Return (x, y) of the center of cell containing provided text 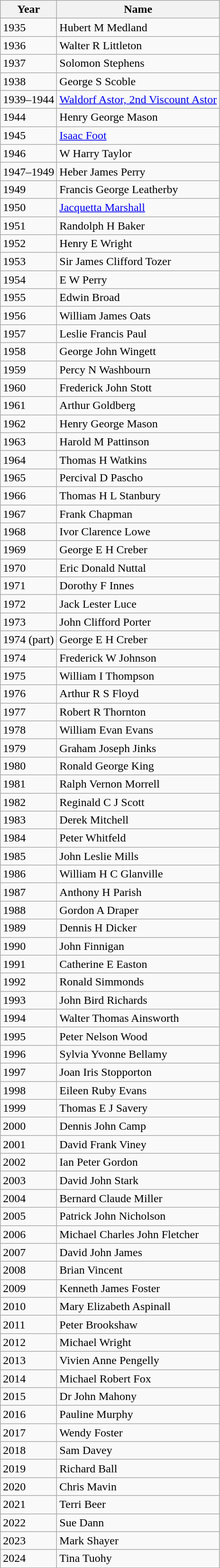
1955 (28, 298)
Pauline Murphy (138, 1415)
2010 (28, 1306)
Sir James Clifford Tozer (138, 262)
Ivor Clarence Lowe (138, 532)
Arthur Goldberg (138, 406)
Ronald Simmonds (138, 982)
John Finnigan (138, 946)
Isaac Foot (138, 135)
2005 (28, 1216)
Ralph Vernon Morrell (138, 784)
2009 (28, 1288)
Brian Vincent (138, 1270)
Thomas E J Savery (138, 1108)
Derek Mitchell (138, 820)
William James Oats (138, 316)
Michael Wright (138, 1342)
Dorothy F Innes (138, 586)
Michael Robert Fox (138, 1379)
John Bird Richards (138, 1000)
George S Scoble (138, 81)
2020 (28, 1487)
1974 (part) (28, 640)
1978 (28, 730)
Heber James Perry (138, 171)
1952 (28, 244)
Vivien Anne Pengelly (138, 1360)
David Frank Viney (138, 1144)
Solomon Stephens (138, 63)
Edwin Broad (138, 298)
Reginald C J Scott (138, 802)
1975 (28, 676)
2003 (28, 1180)
Terri Beer (138, 1505)
1977 (28, 712)
John Leslie Mills (138, 856)
2014 (28, 1379)
Wendy Foster (138, 1433)
1946 (28, 153)
Percival D Pascho (138, 478)
1971 (28, 586)
1972 (28, 604)
1953 (28, 262)
2006 (28, 1234)
Thomas H Watkins (138, 460)
1966 (28, 496)
Walter R Littleton (138, 45)
1958 (28, 352)
1947–1949 (28, 171)
Tina Tuohy (138, 1559)
Jack Lester Luce (138, 604)
2008 (28, 1270)
Thomas H L Stanbury (138, 496)
Gordon A Draper (138, 910)
1989 (28, 928)
Michael Charles John Fletcher (138, 1234)
Frederick W Johnson (138, 658)
Chris Mavin (138, 1487)
2007 (28, 1252)
Francis George Leatherby (138, 189)
2021 (28, 1505)
1970 (28, 568)
George John Wingett (138, 352)
Richard Ball (138, 1469)
1973 (28, 622)
Leslie Francis Paul (138, 334)
Anthony H Parish (138, 892)
2004 (28, 1198)
1995 (28, 1036)
1964 (28, 460)
Frederick John Stott (138, 388)
1988 (28, 910)
2013 (28, 1360)
1938 (28, 81)
2012 (28, 1342)
John Clifford Porter (138, 622)
2001 (28, 1144)
Henry E Wright (138, 244)
Arthur R S Floyd (138, 694)
1994 (28, 1018)
Sue Dann (138, 1523)
1980 (28, 766)
1996 (28, 1054)
Robert R Thornton (138, 712)
E W Perry (138, 280)
1974 (28, 658)
Dr John Mahony (138, 1397)
2002 (28, 1162)
1937 (28, 63)
1998 (28, 1090)
1956 (28, 316)
1944 (28, 117)
2022 (28, 1523)
1968 (28, 532)
1969 (28, 550)
1950 (28, 207)
Year (28, 9)
2023 (28, 1541)
1957 (28, 334)
Harold M Pattinson (138, 442)
1949 (28, 189)
1986 (28, 874)
Bernard Claude Miller (138, 1198)
1965 (28, 478)
Peter Nelson Wood (138, 1036)
1984 (28, 838)
1985 (28, 856)
1997 (28, 1072)
W Harry Taylor (138, 153)
1963 (28, 442)
2018 (28, 1451)
1981 (28, 784)
David John Stark (138, 1180)
1967 (28, 514)
2000 (28, 1126)
1945 (28, 135)
1992 (28, 982)
William I Thompson (138, 676)
1954 (28, 280)
Frank Chapman (138, 514)
Peter Whitfeld (138, 838)
1993 (28, 1000)
1983 (28, 820)
2016 (28, 1415)
1939–1944 (28, 99)
Eileen Ruby Evans (138, 1090)
1935 (28, 27)
Sylvia Yvonne Bellamy (138, 1054)
Ronald George King (138, 766)
Mary Elizabeth Aspinall (138, 1306)
Sam Davey (138, 1451)
Dennis John Camp (138, 1126)
2011 (28, 1324)
1991 (28, 964)
2019 (28, 1469)
1962 (28, 424)
1936 (28, 45)
1999 (28, 1108)
Percy N Washbourn (138, 370)
Name (138, 9)
2015 (28, 1397)
Walter Thomas Ainsworth (138, 1018)
Hubert M Medland (138, 27)
Kenneth James Foster (138, 1288)
William H C Glanville (138, 874)
Eric Donald Nuttal (138, 568)
1987 (28, 892)
Jacquetta Marshall (138, 207)
1982 (28, 802)
Patrick John Nicholson (138, 1216)
2024 (28, 1559)
1976 (28, 694)
Randolph H Baker (138, 226)
Catherine E Easton (138, 964)
1990 (28, 946)
1951 (28, 226)
Ian Peter Gordon (138, 1162)
1961 (28, 406)
1960 (28, 388)
1959 (28, 370)
Peter Brookshaw (138, 1324)
2017 (28, 1433)
1979 (28, 748)
Dennis H Dicker (138, 928)
Mark Shayer (138, 1541)
Joan Iris Stopporton (138, 1072)
Graham Joseph Jinks (138, 748)
David John James (138, 1252)
Waldorf Astor, 2nd Viscount Astor (138, 99)
William Evan Evans (138, 730)
